Provide the (x, y) coordinate of the cell's center where the given text is located.  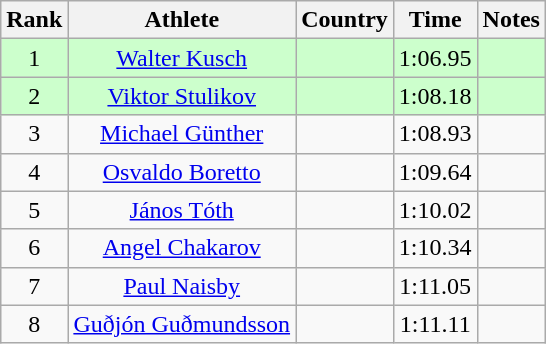
Athlete (182, 20)
8 (34, 324)
4 (34, 172)
Walter Kusch (182, 58)
Viktor Stulikov (182, 96)
1:06.95 (435, 58)
1:10.02 (435, 210)
Michael Günther (182, 134)
6 (34, 248)
1:08.93 (435, 134)
Time (435, 20)
1:10.34 (435, 248)
1 (34, 58)
Rank (34, 20)
Osvaldo Boretto (182, 172)
3 (34, 134)
2 (34, 96)
Notes (511, 20)
1:11.05 (435, 286)
5 (34, 210)
1:08.18 (435, 96)
7 (34, 286)
Guðjón Guðmundsson (182, 324)
Country (345, 20)
1:09.64 (435, 172)
Angel Chakarov (182, 248)
1:11.11 (435, 324)
János Tóth (182, 210)
Paul Naisby (182, 286)
